Identify which cell holds the provided text, then report its (X, Y) central coordinate. 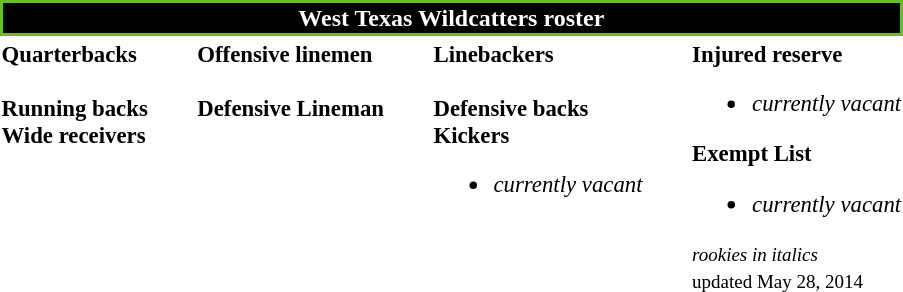
West Texas Wildcatters roster (452, 18)
